Detect which cell encompasses the target text, then output its (X, Y) center coordinate. 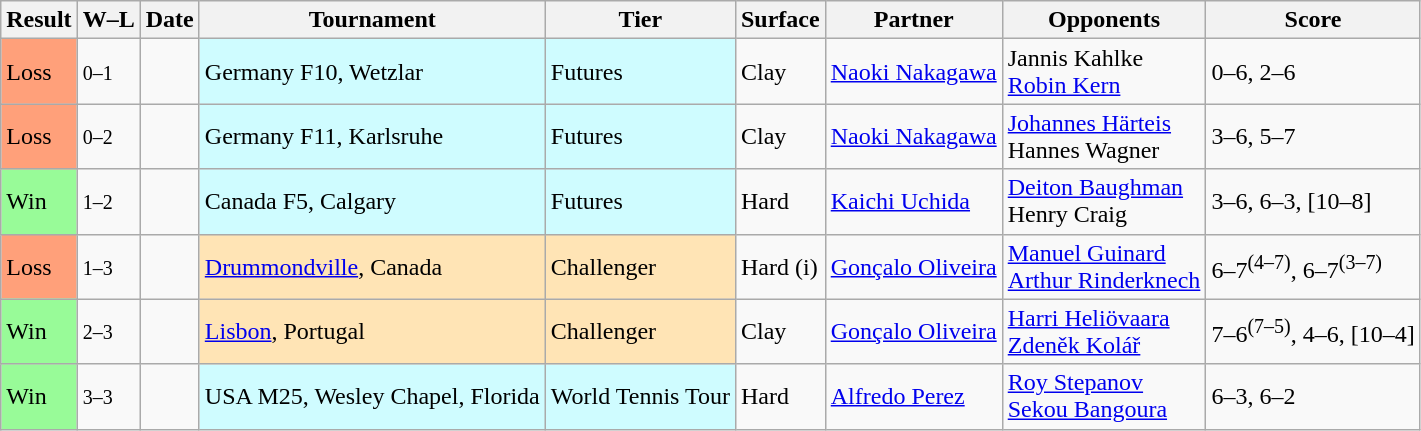
Partner (914, 20)
Tier (640, 20)
7–6(7–5), 4–6, [10–4] (1313, 332)
0–6, 2–6 (1313, 72)
6–7(4–7), 6–7(3–7) (1313, 266)
Drummondville, Canada (372, 266)
Hard (i) (780, 266)
USA M25, Wesley Chapel, Florida (372, 396)
W–L (108, 20)
Manuel Guinard Arthur Rinderknech (1104, 266)
3–6, 5–7 (1313, 136)
Surface (780, 20)
1–2 (108, 202)
Harri Heliövaara Zdeněk Kolář (1104, 332)
3–3 (108, 396)
0–2 (108, 136)
Germany F10, Wetzlar (372, 72)
Score (1313, 20)
Lisbon, Portugal (372, 332)
Roy Stepanov Sekou Bangoura (1104, 396)
Deiton Baughman Henry Craig (1104, 202)
2–3 (108, 332)
Johannes Härteis Hannes Wagner (1104, 136)
3–6, 6–3, [10–8] (1313, 202)
Tournament (372, 20)
Alfredo Perez (914, 396)
1–3 (108, 266)
6–3, 6–2 (1313, 396)
0–1 (108, 72)
World Tennis Tour (640, 396)
Jannis Kahlke Robin Kern (1104, 72)
Opponents (1104, 20)
Germany F11, Karlsruhe (372, 136)
Result (39, 20)
Canada F5, Calgary (372, 202)
Kaichi Uchida (914, 202)
Date (170, 20)
